Return (x, y) of the center of cell containing provided text 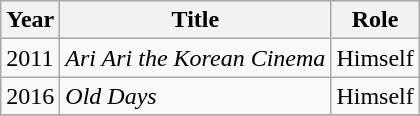
Title (196, 20)
Ari Ari the Korean Cinema (196, 58)
Role (375, 20)
2011 (30, 58)
Old Days (196, 96)
Year (30, 20)
2016 (30, 96)
